Provide the (x, y) coordinate of the cell's center where the given text is located.  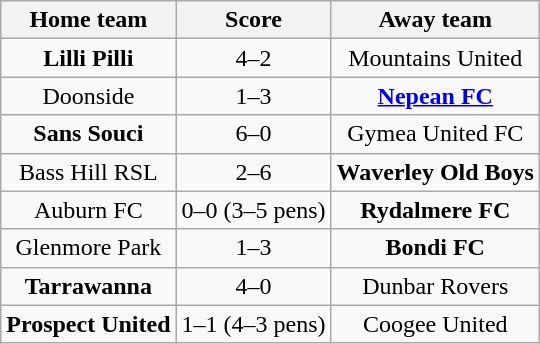
0–0 (3–5 pens) (254, 210)
Glenmore Park (88, 248)
Waverley Old Boys (435, 172)
Coogee United (435, 324)
4–0 (254, 286)
Tarrawanna (88, 286)
Score (254, 20)
6–0 (254, 134)
Prospect United (88, 324)
Away team (435, 20)
4–2 (254, 58)
Sans Souci (88, 134)
Nepean FC (435, 96)
1–1 (4–3 pens) (254, 324)
Lilli Pilli (88, 58)
Bondi FC (435, 248)
2–6 (254, 172)
Dunbar Rovers (435, 286)
Home team (88, 20)
Mountains United (435, 58)
Rydalmere FC (435, 210)
Bass Hill RSL (88, 172)
Gymea United FC (435, 134)
Doonside (88, 96)
Auburn FC (88, 210)
